Provide the (X, Y) coordinate of the cell's center where the given text is located.  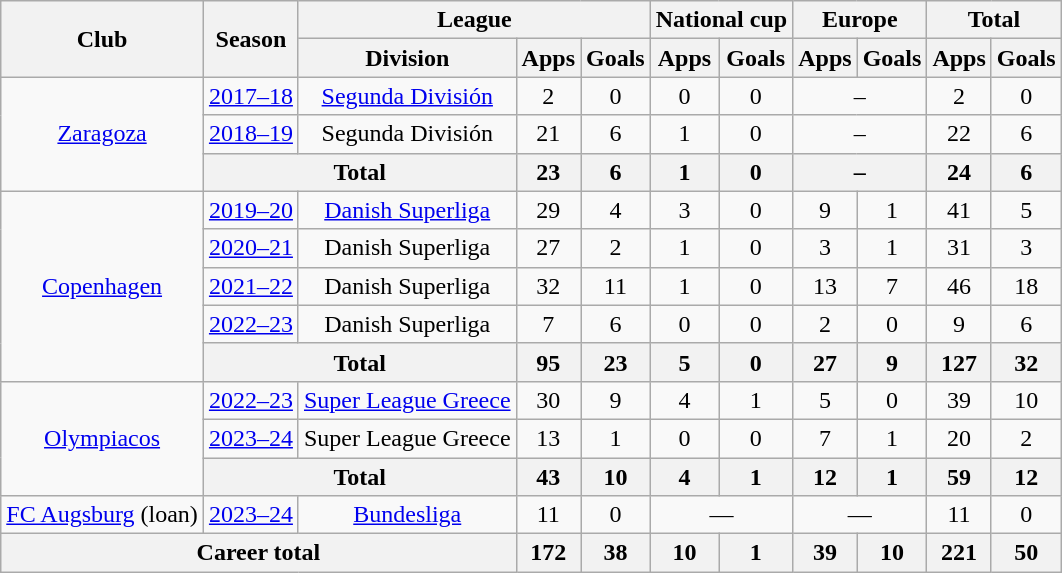
59 (959, 477)
29 (548, 210)
Club (102, 39)
FC Augsburg (loan) (102, 515)
Bundesliga (407, 515)
2020–21 (250, 248)
41 (959, 210)
2017–18 (250, 96)
50 (1026, 553)
2018–19 (250, 134)
Season (250, 39)
Zaragoza (102, 134)
20 (959, 438)
Olympiacos (102, 438)
43 (548, 477)
League (474, 20)
Career total (258, 553)
31 (959, 248)
95 (548, 362)
Europe (860, 20)
Division (407, 58)
2019–20 (250, 210)
46 (959, 286)
National cup (721, 20)
24 (959, 172)
38 (615, 553)
127 (959, 362)
30 (548, 400)
221 (959, 553)
2021–22 (250, 286)
18 (1026, 286)
Copenhagen (102, 286)
22 (959, 134)
21 (548, 134)
172 (548, 553)
